From the cell containing the given text, extract its center point as [X, Y] coordinate. 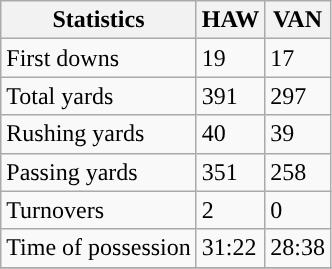
0 [298, 210]
28:38 [298, 248]
HAW [230, 20]
VAN [298, 20]
Passing yards [99, 172]
391 [230, 96]
Turnovers [99, 210]
258 [298, 172]
31:22 [230, 248]
39 [298, 134]
2 [230, 210]
19 [230, 58]
351 [230, 172]
297 [298, 96]
17 [298, 58]
Time of possession [99, 248]
First downs [99, 58]
Total yards [99, 96]
Statistics [99, 20]
Rushing yards [99, 134]
40 [230, 134]
